From the cell containing the given text, extract its center point as [X, Y] coordinate. 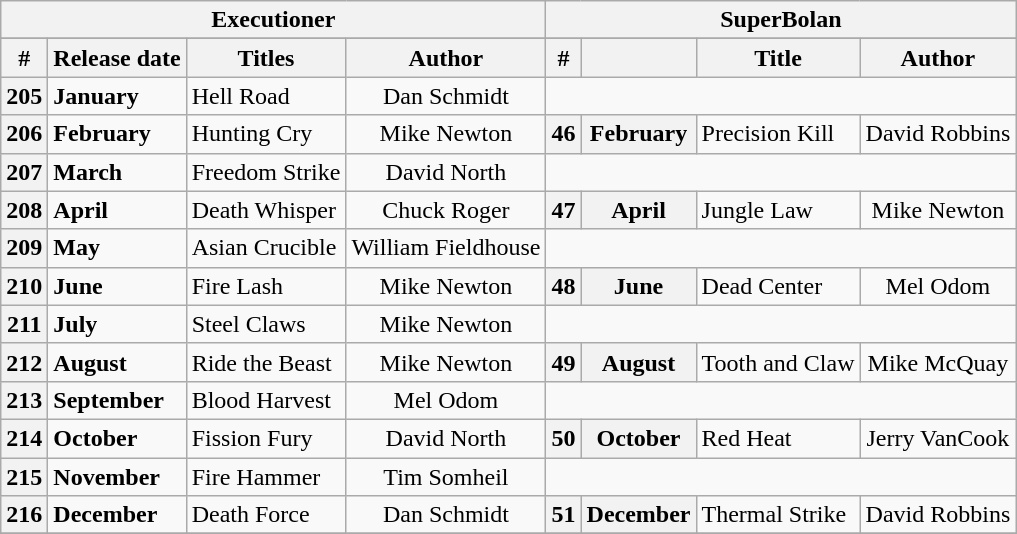
Titles [266, 58]
47 [564, 210]
216 [24, 515]
Death Whisper [266, 210]
Red Heat [778, 438]
Chuck Roger [446, 210]
51 [564, 515]
211 [24, 324]
Freedom Strike [266, 172]
207 [24, 172]
November [117, 477]
William Fieldhouse [446, 248]
Mike McQuay [938, 362]
208 [24, 210]
September [117, 400]
214 [24, 438]
Ride the Beast [266, 362]
210 [24, 286]
January [117, 96]
209 [24, 248]
SuperBolan [781, 20]
50 [564, 438]
Title [778, 58]
Steel Claws [266, 324]
49 [564, 362]
Precision Kill [778, 134]
Release date [117, 58]
Hell Road [266, 96]
Fire Hammer [266, 477]
213 [24, 400]
46 [564, 134]
48 [564, 286]
Asian Crucible [266, 248]
215 [24, 477]
Fission Fury [266, 438]
Executioner [274, 20]
Dead Center [778, 286]
Tim Somheil [446, 477]
Death Force [266, 515]
Thermal Strike [778, 515]
205 [24, 96]
206 [24, 134]
Jungle Law [778, 210]
July [117, 324]
Fire Lash [266, 286]
Hunting Cry [266, 134]
Tooth and Claw [778, 362]
Jerry VanCook [938, 438]
Blood Harvest [266, 400]
May [117, 248]
March [117, 172]
212 [24, 362]
